Identify which cell holds the provided text, then report its (X, Y) central coordinate. 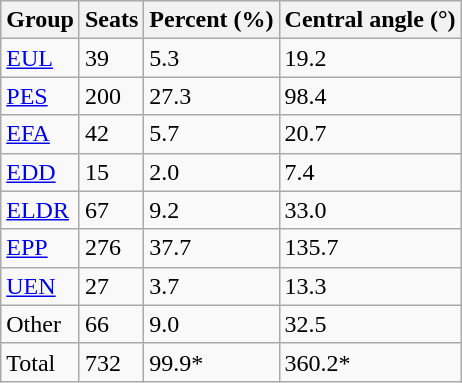
Seats (111, 20)
66 (111, 324)
5.3 (212, 58)
Percent (%) (212, 20)
ELDR (40, 210)
15 (111, 172)
PES (40, 96)
27 (111, 286)
13.3 (370, 286)
7.4 (370, 172)
9.2 (212, 210)
EPP (40, 248)
135.7 (370, 248)
Other (40, 324)
67 (111, 210)
37.7 (212, 248)
200 (111, 96)
33.0 (370, 210)
9.0 (212, 324)
32.5 (370, 324)
Central angle (°) (370, 20)
20.7 (370, 134)
EFA (40, 134)
99.9* (212, 362)
2.0 (212, 172)
19.2 (370, 58)
UEN (40, 286)
EDD (40, 172)
39 (111, 58)
Total (40, 362)
360.2* (370, 362)
98.4 (370, 96)
EUL (40, 58)
3.7 (212, 286)
27.3 (212, 96)
5.7 (212, 134)
Group (40, 20)
276 (111, 248)
732 (111, 362)
42 (111, 134)
